Find where the given text appears and provide that cell's center as (X, Y) coordinate. 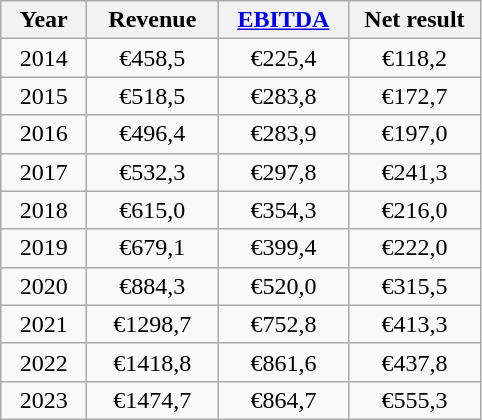
€197,0 (414, 134)
2014 (44, 58)
Net result (414, 20)
2023 (44, 400)
€1418,8 (152, 362)
€861,6 (284, 362)
€283,9 (284, 134)
€283,8 (284, 96)
2022 (44, 362)
€413,3 (414, 324)
Revenue (152, 20)
€555,3 (414, 400)
€1474,7 (152, 400)
EBITDA (284, 20)
€315,5 (414, 286)
€518,5 (152, 96)
€496,4 (152, 134)
€172,7 (414, 96)
€118,2 (414, 58)
€354,3 (284, 210)
€1298,7 (152, 324)
2019 (44, 248)
€225,4 (284, 58)
€297,8 (284, 172)
€241,3 (414, 172)
€437,8 (414, 362)
€679,1 (152, 248)
2021 (44, 324)
€615,0 (152, 210)
€884,3 (152, 286)
€399,4 (284, 248)
2015 (44, 96)
Year (44, 20)
2016 (44, 134)
€216,0 (414, 210)
€222,0 (414, 248)
€864,7 (284, 400)
€458,5 (152, 58)
2020 (44, 286)
2017 (44, 172)
€532,3 (152, 172)
€520,0 (284, 286)
€752,8 (284, 324)
2018 (44, 210)
